Provide the (x, y) coordinate of the cell's center where the given text is located.  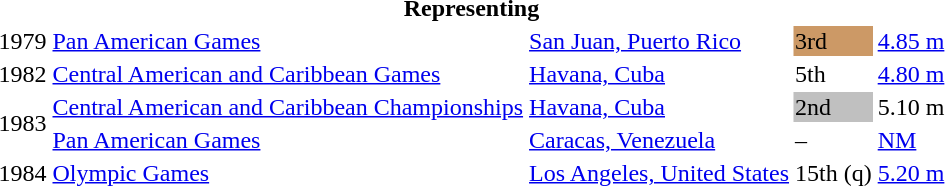
San Juan, Puerto Rico (660, 41)
Central American and Caribbean Championships (288, 107)
5th (834, 74)
Central American and Caribbean Games (288, 74)
– (834, 140)
2nd (834, 107)
3rd (834, 41)
Caracas, Venezuela (660, 140)
